Search for the cell housing the specified text and yield its (x, y) center coordinate. 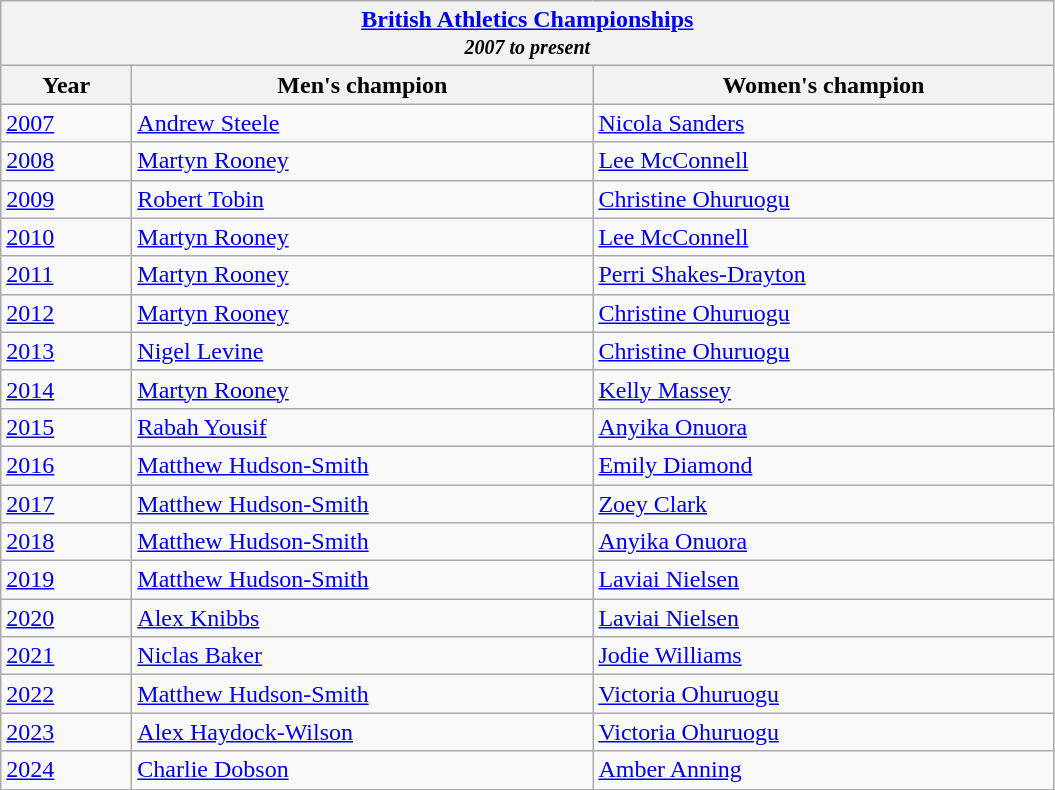
2018 (66, 542)
2019 (66, 580)
Jodie Williams (824, 656)
Alex Haydock-Wilson (362, 732)
Perri Shakes-Drayton (824, 275)
Charlie Dobson (362, 770)
Amber Anning (824, 770)
2021 (66, 656)
Nigel Levine (362, 351)
Emily Diamond (824, 465)
2015 (66, 427)
2008 (66, 161)
2013 (66, 351)
2024 (66, 770)
British Athletics Championships2007 to present (528, 34)
Men's champion (362, 85)
2016 (66, 465)
2012 (66, 313)
2022 (66, 694)
2009 (66, 199)
2007 (66, 123)
Kelly Massey (824, 389)
Women's champion (824, 85)
Rabah Yousif (362, 427)
Niclas Baker (362, 656)
2011 (66, 275)
Alex Knibbs (362, 618)
Year (66, 85)
Andrew Steele (362, 123)
Robert Tobin (362, 199)
2010 (66, 237)
Nicola Sanders (824, 123)
2023 (66, 732)
2014 (66, 389)
Zoey Clark (824, 503)
2017 (66, 503)
2020 (66, 618)
